Capture the cell that displays the provided text and extract its (x, y) central coordinate. 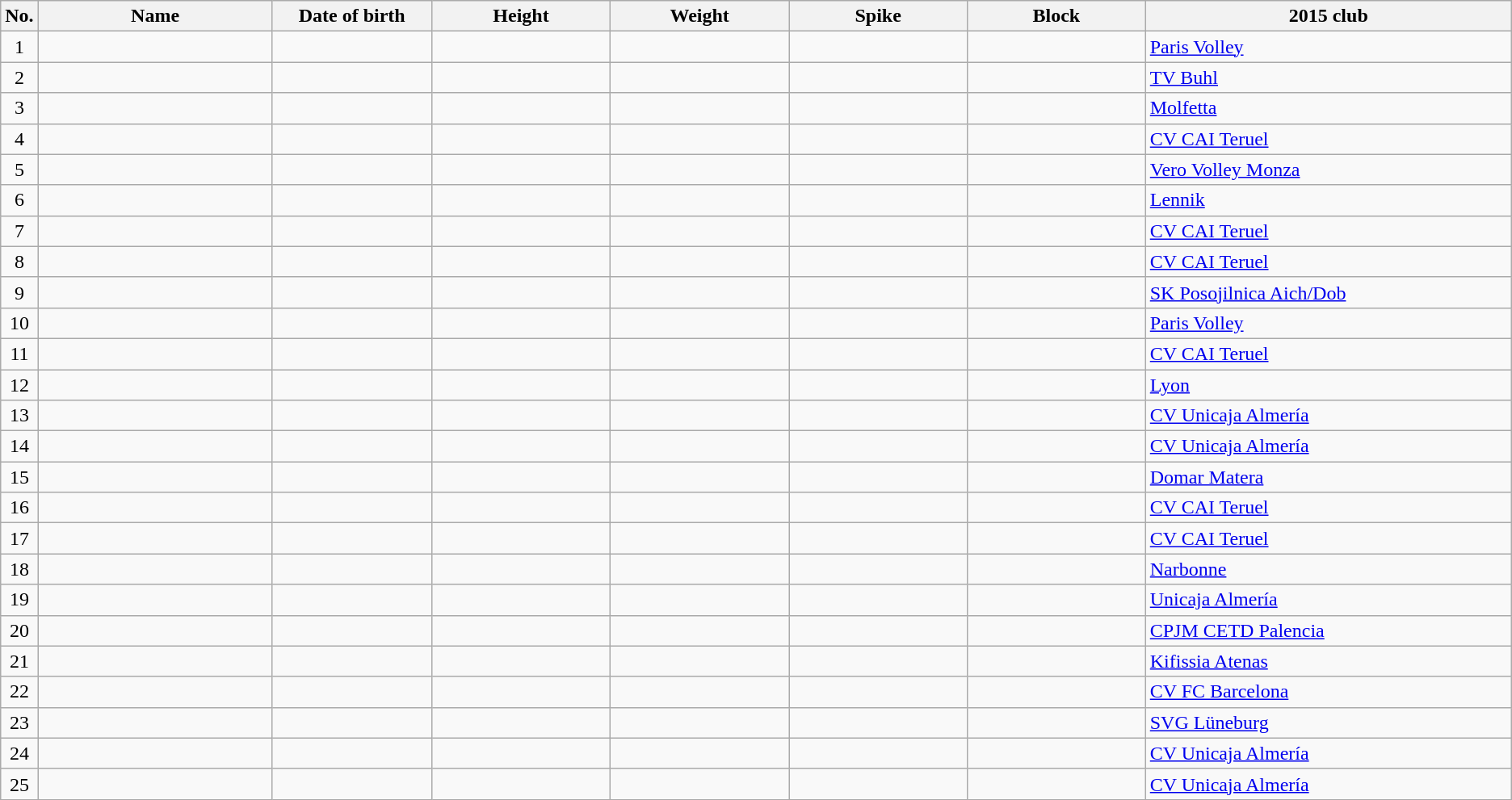
25 (19, 784)
6 (19, 200)
12 (19, 385)
5 (19, 170)
Molfetta (1328, 108)
CV FC Barcelona (1328, 692)
8 (19, 262)
Lyon (1328, 385)
SVG Lüneburg (1328, 723)
15 (19, 477)
Vero Volley Monza (1328, 170)
22 (19, 692)
11 (19, 354)
Weight (699, 16)
Kifissia Atenas (1328, 661)
23 (19, 723)
14 (19, 446)
Block (1056, 16)
TV Buhl (1328, 77)
Narbonne (1328, 569)
Date of birth (352, 16)
18 (19, 569)
7 (19, 231)
Domar Matera (1328, 477)
13 (19, 416)
2 (19, 77)
4 (19, 139)
24 (19, 753)
19 (19, 600)
CPJM CETD Palencia (1328, 630)
Lennik (1328, 200)
16 (19, 508)
3 (19, 108)
No. (19, 16)
21 (19, 661)
Spike (879, 16)
1 (19, 47)
2015 club (1328, 16)
9 (19, 292)
20 (19, 630)
Name (155, 16)
Height (520, 16)
17 (19, 538)
SK Posojilnica Aich/Dob (1328, 292)
10 (19, 323)
Unicaja Almería (1328, 600)
